Locate the cell with the specified text and output its (x, y) center coordinate. 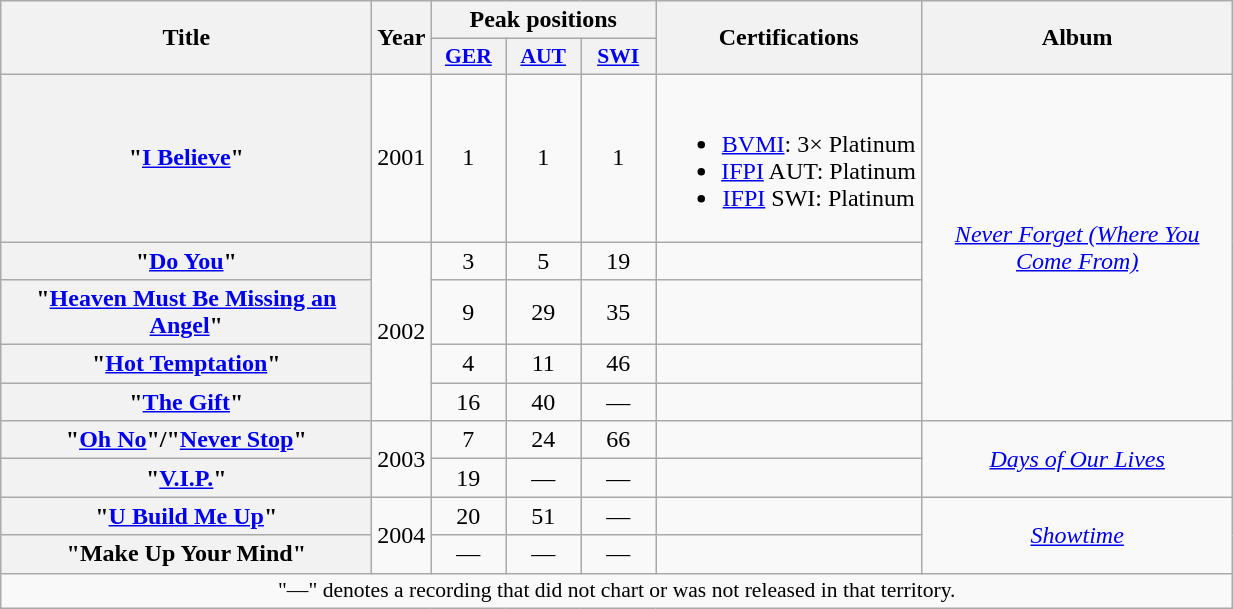
Showtime (1078, 535)
29 (544, 312)
16 (468, 402)
"Heaven Must Be Missing an Angel" (186, 312)
Year (402, 38)
Days of Our Lives (1078, 459)
51 (544, 516)
Title (186, 38)
Peak positions (544, 20)
GER (468, 57)
"The Gift" (186, 402)
2002 (402, 332)
"I Believe" (186, 158)
AUT (544, 57)
35 (618, 312)
2004 (402, 535)
9 (468, 312)
2001 (402, 158)
"Oh No"/"Never Stop" (186, 440)
BVMI: 3× PlatinumIFPI AUT: PlatinumIFPI SWI: Platinum (789, 158)
11 (544, 364)
"Make Up Your Mind" (186, 554)
"Do You" (186, 261)
SWI (618, 57)
7 (468, 440)
2003 (402, 459)
24 (544, 440)
Certifications (789, 38)
Album (1078, 38)
"Hot Temptation" (186, 364)
66 (618, 440)
4 (468, 364)
20 (468, 516)
"—" denotes a recording that did not chart or was not released in that territory. (617, 591)
46 (618, 364)
3 (468, 261)
5 (544, 261)
"V.I.P." (186, 478)
40 (544, 402)
Never Forget (Where You Come From) (1078, 247)
"U Build Me Up" (186, 516)
